Locate the cell with the specified text and output its (x, y) center coordinate. 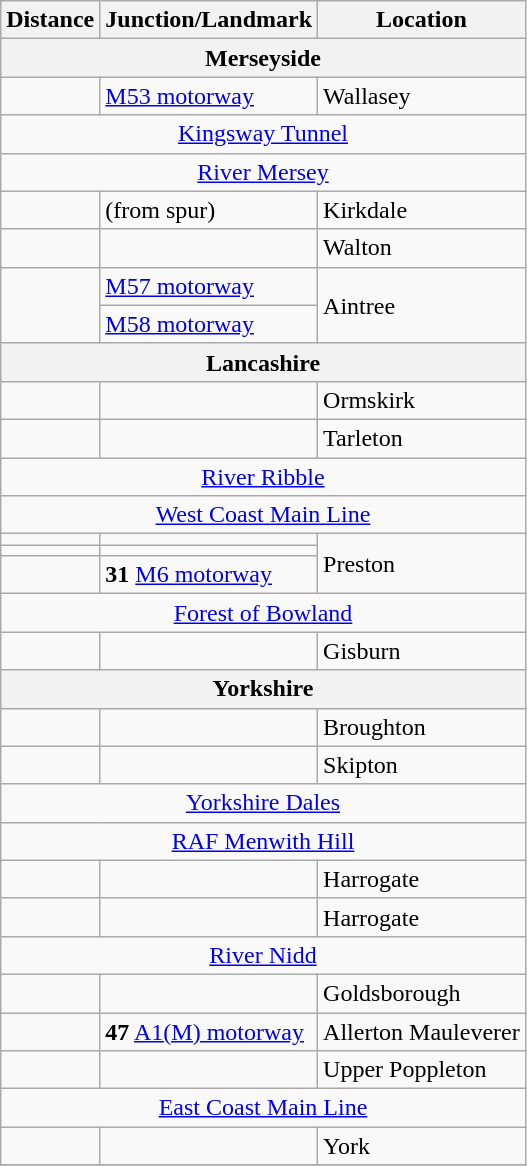
Gisburn (422, 651)
M58 motorway (209, 324)
Kirkdale (422, 210)
M53 motorway (209, 96)
Lancashire (263, 362)
Broughton (422, 727)
Skipton (422, 765)
Yorkshire (263, 689)
Location (422, 20)
Upper Poppleton (422, 1070)
Wallasey (422, 96)
47 A1(M) motorway (209, 1031)
Junction/Landmark (209, 20)
31 M6 motorway (209, 575)
River Mersey (263, 172)
River Nidd (263, 955)
RAF Menwith Hill (263, 841)
Yorkshire Dales (263, 803)
Forest of Bowland (263, 613)
River Ribble (263, 477)
(from spur) (209, 210)
Preston (422, 564)
Tarleton (422, 438)
M57 motorway (209, 286)
Merseyside (263, 58)
Kingsway Tunnel (263, 134)
Goldsborough (422, 993)
West Coast Main Line (263, 515)
Ormskirk (422, 400)
Aintree (422, 305)
East Coast Main Line (263, 1108)
Distance (50, 20)
York (422, 1146)
Allerton Mauleverer (422, 1031)
Walton (422, 248)
